Output the [x, y] coordinate of the center of the cell containing the given text.  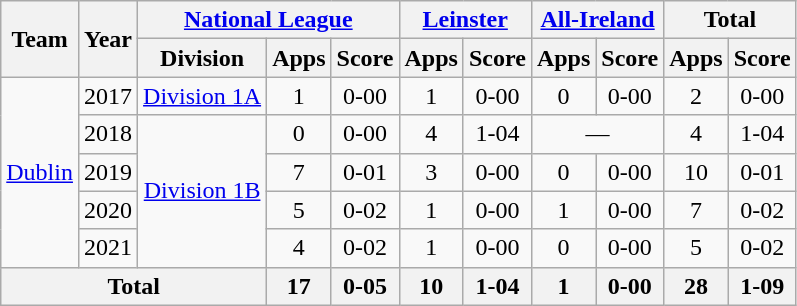
2018 [108, 134]
Dublin [40, 172]
2021 [108, 248]
3 [431, 172]
Team [40, 39]
Division 1B [202, 191]
National League [268, 20]
2020 [108, 210]
2 [696, 96]
28 [696, 286]
17 [299, 286]
Division [202, 58]
2019 [108, 172]
— [597, 134]
1-09 [762, 286]
0-05 [365, 286]
Year [108, 39]
Leinster [465, 20]
Division 1A [202, 96]
2017 [108, 96]
All-Ireland [597, 20]
